Determine the [x, y] coordinate at the center of the cell enclosing the given text.  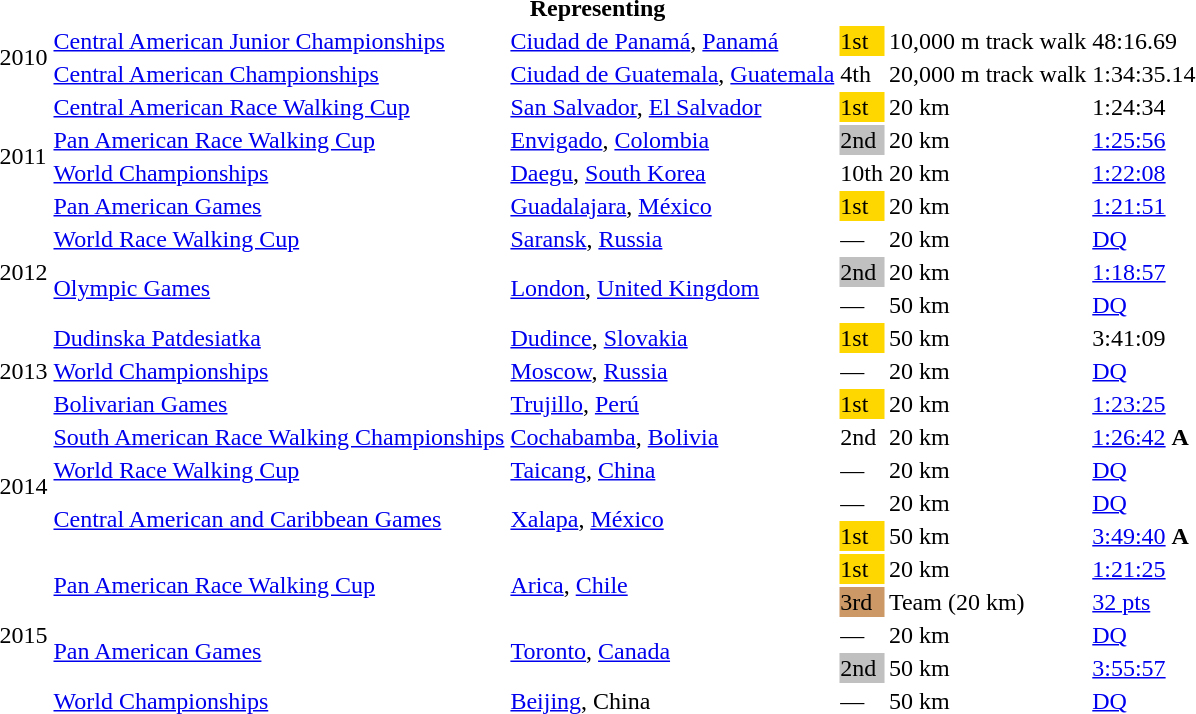
Envigado, Colombia [672, 140]
Dudinska Patdesiatka [279, 338]
Toronto, Canada [672, 652]
Bolivarian Games [279, 404]
London, United Kingdom [672, 288]
Central American Race Walking Cup [279, 107]
Dudince, Slovakia [672, 338]
Cochabamba, Bolivia [672, 437]
Moscow, Russia [672, 371]
3rd [862, 602]
20,000 m track walk [987, 74]
10,000 m track walk [987, 41]
San Salvador, El Salvador [672, 107]
Central American Junior Championships [279, 41]
Central American and Caribbean Games [279, 520]
Saransk, Russia [672, 239]
South American Race Walking Championships [279, 437]
4th [862, 74]
Daegu, South Korea [672, 173]
Trujillo, Perú [672, 404]
Xalapa, México [672, 520]
Taicang, China [672, 470]
Arica, Chile [672, 586]
10th [862, 173]
Ciudad de Panamá, Panamá [672, 41]
Olympic Games [279, 288]
Team (20 km) [987, 602]
Ciudad de Guatemala, Guatemala [672, 74]
Central American Championships [279, 74]
Guadalajara, México [672, 206]
